Extract the [x, y] coordinate from the center of the cell holding the provided text.  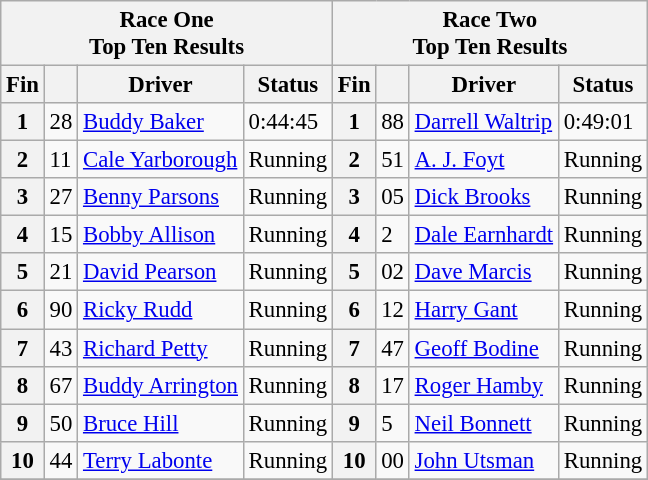
Terry Labonte [161, 460]
28 [60, 122]
00 [392, 460]
0:49:01 [602, 122]
Bruce Hill [161, 423]
David Pearson [161, 273]
Dick Brooks [484, 197]
12 [392, 310]
Ricky Rudd [161, 310]
Roger Hamby [484, 385]
05 [392, 197]
Richard Petty [161, 348]
47 [392, 348]
Darrell Waltrip [484, 122]
Buddy Arrington [161, 385]
0:44:45 [288, 122]
90 [60, 310]
02 [392, 273]
43 [60, 348]
Bobby Allison [161, 235]
Benny Parsons [161, 197]
51 [392, 160]
Race TwoTop Ten Results [490, 34]
Race OneTop Ten Results [167, 34]
Neil Bonnett [484, 423]
67 [60, 385]
11 [60, 160]
27 [60, 197]
21 [60, 273]
15 [60, 235]
Buddy Baker [161, 122]
17 [392, 385]
Harry Gant [484, 310]
A. J. Foyt [484, 160]
Dale Earnhardt [484, 235]
Dave Marcis [484, 273]
44 [60, 460]
Cale Yarborough [161, 160]
Geoff Bodine [484, 348]
50 [60, 423]
88 [392, 122]
John Utsman [484, 460]
